Return [x, y] of the center of cell containing provided text 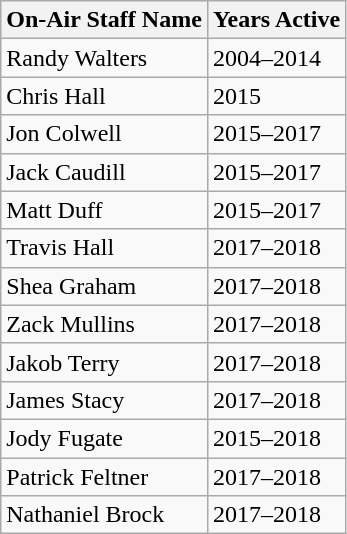
Jon Colwell [104, 134]
2015 [276, 96]
Randy Walters [104, 58]
Patrick Feltner [104, 477]
James Stacy [104, 400]
On-Air Staff Name [104, 20]
2004–2014 [276, 58]
Jakob Terry [104, 362]
Zack Mullins [104, 324]
Jody Fugate [104, 438]
Travis Hall [104, 248]
Shea Graham [104, 286]
Years Active [276, 20]
Matt Duff [104, 210]
Jack Caudill [104, 172]
Chris Hall [104, 96]
2015–2018 [276, 438]
Nathaniel Brock [104, 515]
